Identify which cell holds the provided text, then report its (X, Y) central coordinate. 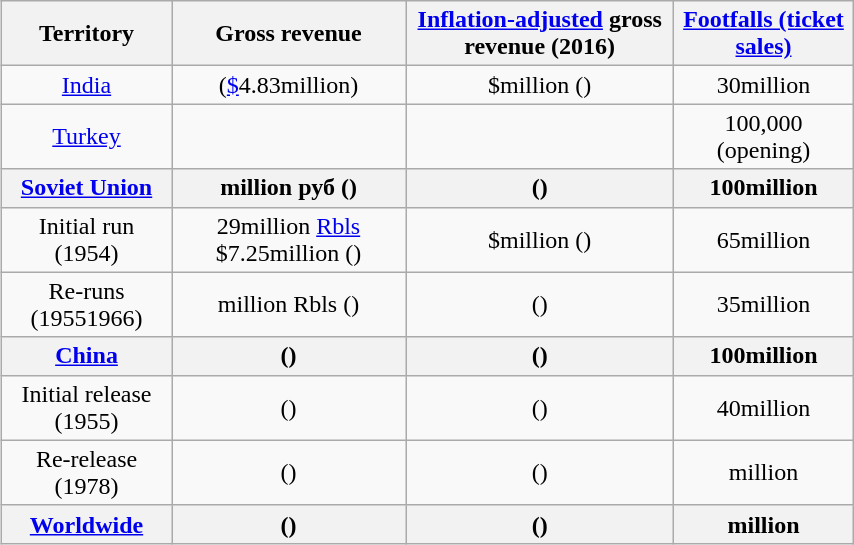
million Rbls () (289, 304)
Inflation-adjusted gross revenue (2016) (540, 34)
China (87, 356)
Initial run (1954) (87, 240)
35million (764, 304)
Turkey (87, 136)
Gross revenue (289, 34)
Re-runs (19551966) (87, 304)
Territory (87, 34)
($4.83million) (289, 85)
65million (764, 240)
India (87, 85)
100,000 (opening) (764, 136)
40million (764, 408)
million руб () (289, 188)
29million Rbls $7.25million () (289, 240)
Soviet Union (87, 188)
Initial release (1955) (87, 408)
Re-release (1978) (87, 472)
Worldwide (87, 524)
30million (764, 85)
Footfalls (ticket sales) (764, 34)
